Provide the (X, Y) coordinate of the cell's center where the given text is located.  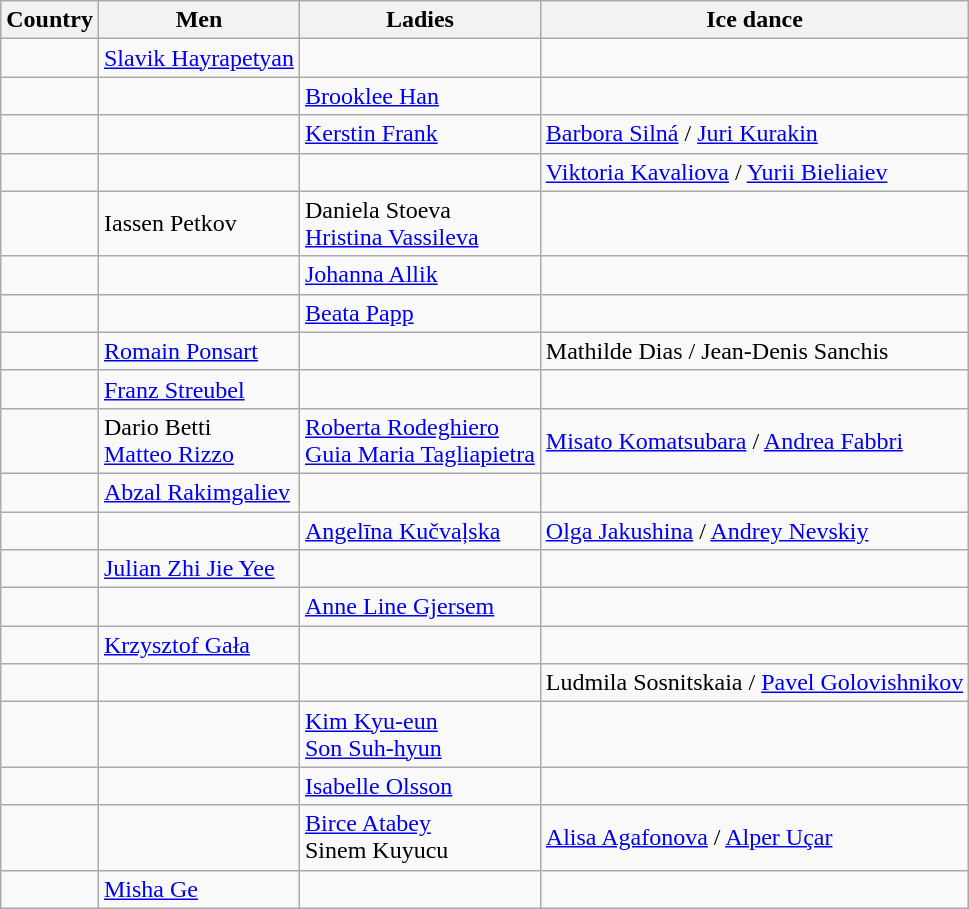
Daniela Stoeva Hristina Vassileva (420, 224)
Kim Kyu-eun Son Suh-hyun (420, 734)
Iassen Petkov (198, 224)
Slavik Hayrapetyan (198, 58)
Birce Atabey Sinem Kuyucu (420, 838)
Roberta Rodeghiero Guia Maria Tagliapietra (420, 440)
Viktoria Kavaliova / Yurii Bieliaiev (754, 172)
Franz Streubel (198, 389)
Romain Ponsart (198, 351)
Misha Ge (198, 889)
Alisa Agafonova / Alper Uçar (754, 838)
Julian Zhi Jie Yee (198, 569)
Men (198, 20)
Mathilde Dias / Jean-Denis Sanchis (754, 351)
Country (50, 20)
Ladies (420, 20)
Kerstin Frank (420, 134)
Krzysztof Gała (198, 645)
Johanna Allik (420, 275)
Dario Betti Matteo Rizzo (198, 440)
Anne Line Gjersem (420, 607)
Abzal Rakimgaliev (198, 492)
Brooklee Han (420, 96)
Beata Papp (420, 313)
Isabelle Olsson (420, 786)
Ice dance (754, 20)
Ludmila Sosnitskaia / Pavel Golovishnikov (754, 683)
Barbora Silná / Juri Kurakin (754, 134)
Olga Jakushina / Andrey Nevskiy (754, 531)
Misato Komatsubara / Andrea Fabbri (754, 440)
Angelīna Kučvaļska (420, 531)
